From the cell containing the given text, extract its center point as (x, y) coordinate. 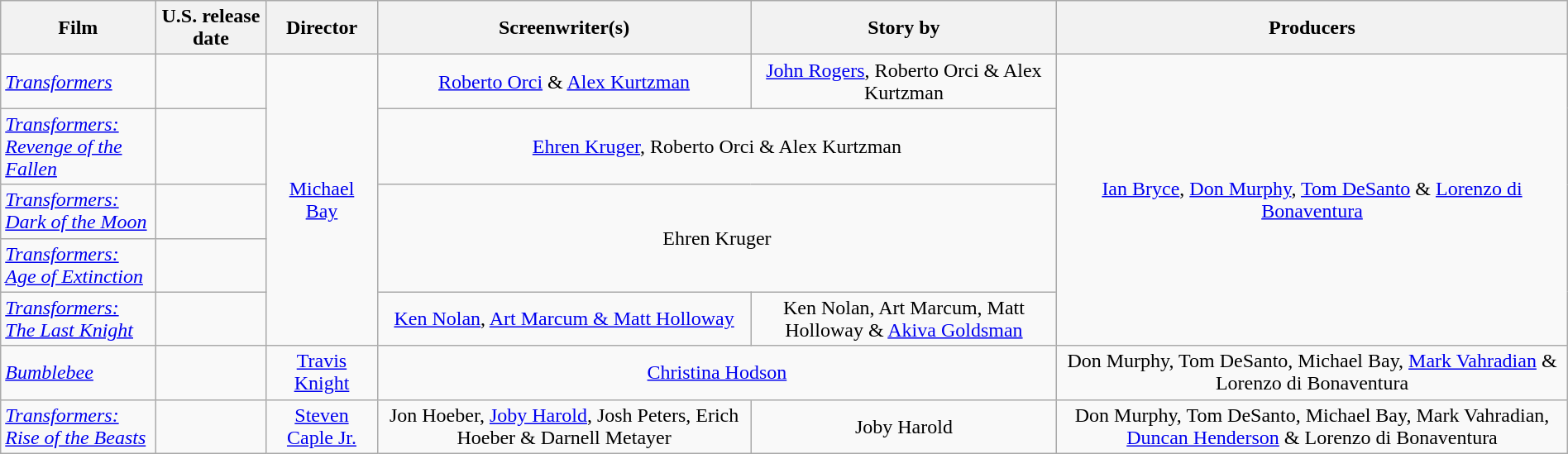
Screenwriter(s) (564, 28)
Don Murphy, Tom DeSanto, Michael Bay, Mark Vahradian, Duncan Henderson & Lorenzo di Bonaventura (1312, 427)
Transformers: The Last Knight (78, 319)
Joby Harold (904, 427)
Bumblebee (78, 372)
Jon Hoeber, Joby Harold, Josh Peters, Erich Hoeber & Darnell Metayer (564, 427)
Transformers: Revenge of the Fallen (78, 146)
Story by (904, 28)
Transformers: Age of Extinction (78, 265)
Ken Nolan, Art Marcum & Matt Holloway (564, 319)
Producers (1312, 28)
Ehren Kruger (717, 238)
Ian Bryce, Don Murphy, Tom DeSanto & Lorenzo di Bonaventura (1312, 200)
Ehren Kruger, Roberto Orci & Alex Kurtzman (717, 146)
Michael Bay (322, 200)
John Rogers, Roberto Orci & Alex Kurtzman (904, 81)
Ken Nolan, Art Marcum, Matt Holloway & Akiva Goldsman (904, 319)
Transformers: Dark of the Moon (78, 212)
Director (322, 28)
Christina Hodson (717, 372)
Transformers (78, 81)
Roberto Orci & Alex Kurtzman (564, 81)
Steven Caple Jr. (322, 427)
Film (78, 28)
Travis Knight (322, 372)
Don Murphy, Tom DeSanto, Michael Bay, Mark Vahradian & Lorenzo di Bonaventura (1312, 372)
Transformers: Rise of the Beasts (78, 427)
U.S. release date (211, 28)
